Detect which cell encompasses the target text, then output its [x, y] center coordinate. 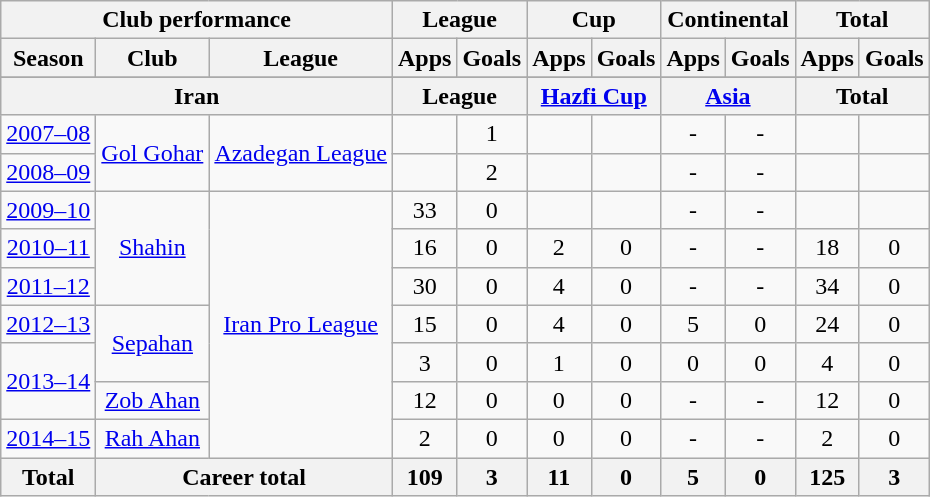
Career total [244, 477]
Sepahan [152, 343]
2012–13 [48, 324]
18 [827, 248]
Hazfi Cup [594, 96]
Azadegan League [301, 153]
125 [827, 477]
11 [559, 477]
Iran Pro League [301, 324]
109 [424, 477]
Club performance [197, 20]
Club [152, 58]
2014–15 [48, 438]
2010–11 [48, 248]
24 [827, 324]
34 [827, 286]
Asia [728, 96]
Gol Gohar [152, 153]
16 [424, 248]
Rah Ahan [152, 438]
30 [424, 286]
Season [48, 58]
Continental [728, 20]
2007–08 [48, 134]
Cup [594, 20]
33 [424, 210]
2008–09 [48, 172]
2009–10 [48, 210]
Iran [197, 96]
15 [424, 324]
2013–14 [48, 381]
Zob Ahan [152, 400]
Shahin [152, 248]
2011–12 [48, 286]
